Search for the cell housing the specified text and yield its (X, Y) center coordinate. 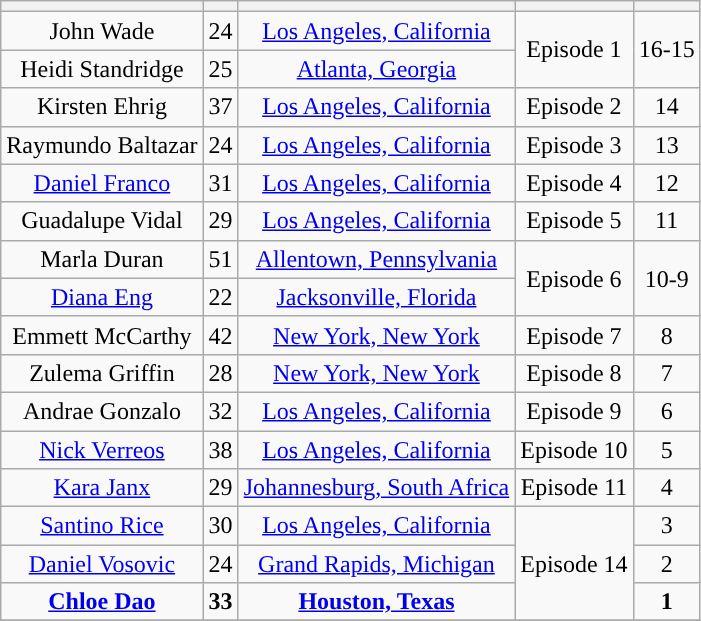
Raymundo Baltazar (102, 145)
38 (220, 449)
Episode 2 (574, 107)
Daniel Vosovic (102, 564)
Episode 8 (574, 373)
14 (666, 107)
Diana Eng (102, 297)
Atlanta, Georgia (376, 69)
Guadalupe Vidal (102, 221)
4 (666, 488)
31 (220, 183)
Episode 1 (574, 50)
Houston, Texas (376, 602)
Episode 14 (574, 564)
7 (666, 373)
32 (220, 411)
Grand Rapids, Michigan (376, 564)
Emmett McCarthy (102, 335)
Andrae Gonzalo (102, 411)
6 (666, 411)
16-15 (666, 50)
Daniel Franco (102, 183)
Chloe Dao (102, 602)
33 (220, 602)
Episode 11 (574, 488)
10-9 (666, 278)
Zulema Griffin (102, 373)
Episode 4 (574, 183)
25 (220, 69)
Episode 9 (574, 411)
Kirsten Ehrig (102, 107)
Episode 10 (574, 449)
8 (666, 335)
11 (666, 221)
5 (666, 449)
42 (220, 335)
Allentown, Pennsylvania (376, 259)
30 (220, 526)
Santino Rice (102, 526)
12 (666, 183)
13 (666, 145)
51 (220, 259)
Kara Janx (102, 488)
Heidi Standridge (102, 69)
28 (220, 373)
Episode 3 (574, 145)
Episode 5 (574, 221)
Marla Duran (102, 259)
Nick Verreos (102, 449)
22 (220, 297)
Johannesburg, South Africa (376, 488)
2 (666, 564)
Episode 7 (574, 335)
3 (666, 526)
Episode 6 (574, 278)
John Wade (102, 31)
1 (666, 602)
Jacksonville, Florida (376, 297)
37 (220, 107)
